Scan for the cell matching the given text and deliver its (X, Y) coordinate at center. 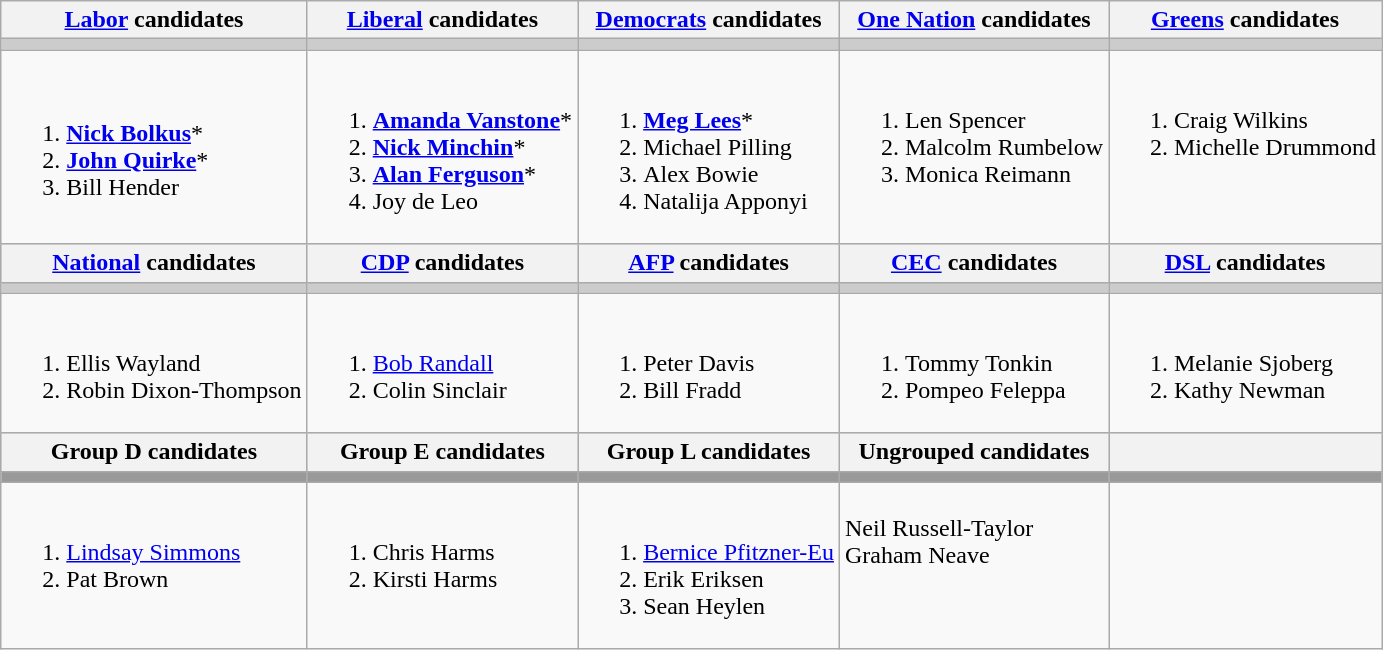
CDP candidates (442, 263)
Bob RandallColin Sinclair (442, 363)
Amanda Vanstone*Nick Minchin*Alan Ferguson*Joy de Leo (442, 147)
Meg Lees*Michael PillingAlex BowieNatalija Apponyi (709, 147)
Bernice Pfitzner-EuErik EriksenSean Heylen (709, 566)
One Nation candidates (974, 20)
Nick Bolkus*John Quirke*Bill Hender (154, 147)
Len SpencerMalcolm RumbelowMonica Reimann (974, 147)
Liberal candidates (442, 20)
Group D candidates (154, 452)
Chris HarmsKirsti Harms (442, 566)
CEC candidates (974, 263)
Peter DavisBill Fradd (709, 363)
Ellis WaylandRobin Dixon-Thompson (154, 363)
Neil Russell-Taylor Graham Neave (974, 566)
Melanie SjobergKathy Newman (1244, 363)
Craig WilkinsMichelle Drummond (1244, 147)
Group L candidates (709, 452)
Tommy TonkinPompeo Feleppa (974, 363)
National candidates (154, 263)
Democrats candidates (709, 20)
DSL candidates (1244, 263)
Labor candidates (154, 20)
Ungrouped candidates (974, 452)
Lindsay SimmonsPat Brown (154, 566)
AFP candidates (709, 263)
Greens candidates (1244, 20)
Group E candidates (442, 452)
